Find where the given text appears and provide that cell's center as [x, y] coordinate. 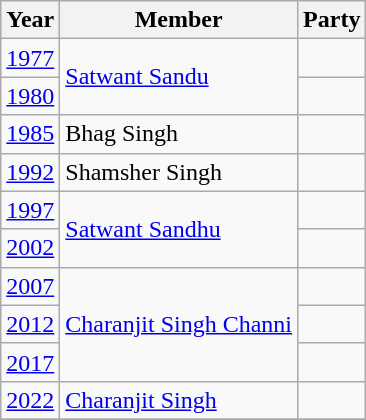
Satwant Sandu [179, 77]
2002 [30, 248]
2007 [30, 286]
Member [179, 20]
Bhag Singh [179, 134]
Shamsher Singh [179, 172]
Satwant Sandhu [179, 229]
Party [332, 20]
1997 [30, 210]
1985 [30, 134]
1980 [30, 96]
Year [30, 20]
2012 [30, 324]
2017 [30, 362]
1977 [30, 58]
Charanjit Singh Channi [179, 324]
2022 [30, 400]
Charanjit Singh [179, 400]
1992 [30, 172]
